Return the [X, Y] coordinate for the center point of the cell that contains the specified text.  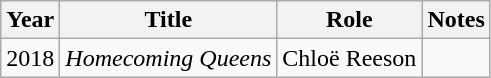
Role [350, 20]
Homecoming Queens [168, 58]
Title [168, 20]
Chloë Reeson [350, 58]
Notes [456, 20]
Year [30, 20]
2018 [30, 58]
